Detect which cell encompasses the target text, then output its (x, y) center coordinate. 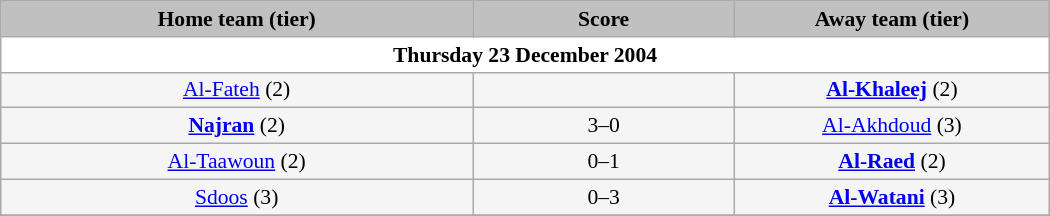
Away team (tier) (892, 19)
Al-Raed (2) (892, 162)
0–3 (604, 197)
Score (604, 19)
0–1 (604, 162)
Sdoos (3) (237, 197)
Al-Fateh (2) (237, 90)
Home team (tier) (237, 19)
Al-Khaleej (2) (892, 90)
3–0 (604, 126)
Najran (2) (237, 126)
Thursday 23 December 2004 (525, 55)
Al-Watani (3) (892, 197)
Al-Taawoun (2) (237, 162)
Al-Akhdoud (3) (892, 126)
